Detect which cell encompasses the target text, then output its [x, y] center coordinate. 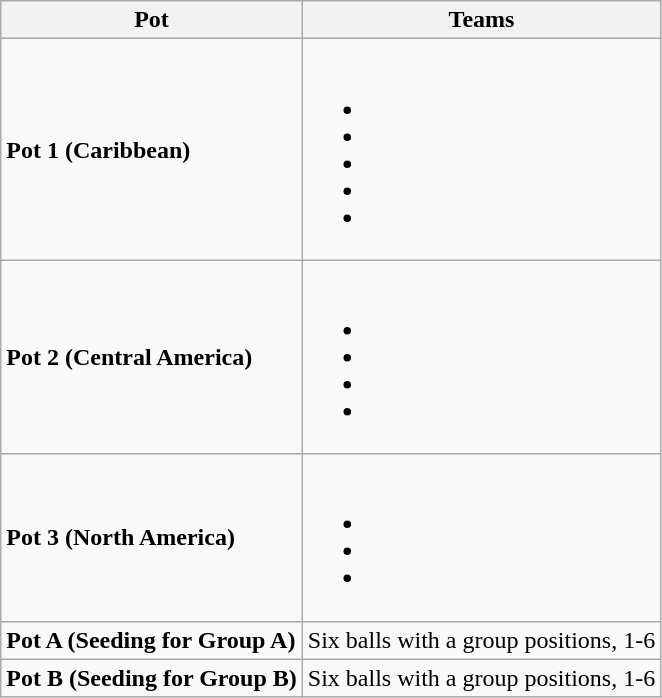
Pot 3 (North America) [152, 538]
Teams [481, 20]
Pot B (Seeding for Group B) [152, 678]
Pot A (Seeding for Group A) [152, 640]
Pot 1 (Caribbean) [152, 150]
Pot 2 (Central America) [152, 357]
Pot [152, 20]
